Detect which cell encompasses the target text, then output its [X, Y] center coordinate. 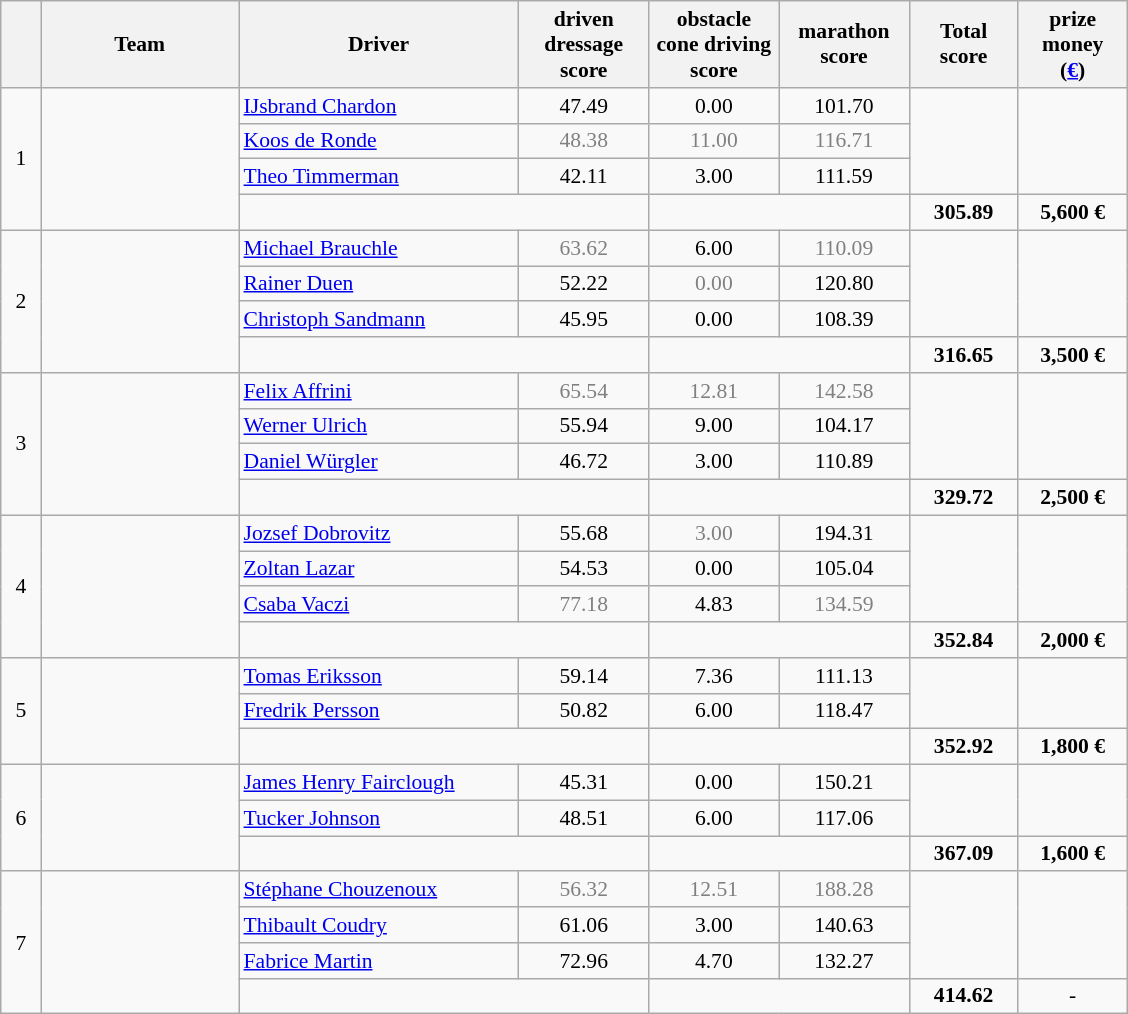
Rainer Duen [378, 284]
Zoltan Lazar [378, 569]
1,600 € [1072, 854]
Tomas Eriksson [378, 676]
Fredrik Persson [378, 711]
1 [21, 159]
140.63 [844, 925]
50.82 [584, 711]
56.32 [584, 890]
305.89 [964, 213]
Koos de Ronde [378, 141]
110.09 [844, 248]
116.71 [844, 141]
12.81 [714, 391]
7.36 [714, 676]
111.59 [844, 177]
117.06 [844, 818]
4 [21, 586]
3,500 € [1072, 355]
329.72 [964, 498]
Michael Brauchle [378, 248]
316.65 [964, 355]
63.62 [584, 248]
111.13 [844, 676]
77.18 [584, 605]
65.54 [584, 391]
48.38 [584, 141]
55.68 [584, 533]
- [1072, 996]
118.47 [844, 711]
IJsbrand Chardon [378, 106]
marathonscore [844, 44]
104.17 [844, 426]
414.62 [964, 996]
5,600 € [1072, 213]
52.22 [584, 284]
Fabrice Martin [378, 961]
45.31 [584, 783]
105.04 [844, 569]
367.09 [964, 854]
110.89 [844, 462]
188.28 [844, 890]
Daniel Würgler [378, 462]
9.00 [714, 426]
61.06 [584, 925]
108.39 [844, 320]
142.58 [844, 391]
352.92 [964, 747]
James Henry Fairclough [378, 783]
352.84 [964, 640]
45.95 [584, 320]
Stéphane Chouzenoux [378, 890]
12.51 [714, 890]
48.51 [584, 818]
Team [140, 44]
4.83 [714, 605]
prizemoney(€) [1072, 44]
Jozsef Dobrovitz [378, 533]
42.11 [584, 177]
driven dressagescore [584, 44]
55.94 [584, 426]
Csaba Vaczi [378, 605]
120.80 [844, 284]
6 [21, 818]
101.70 [844, 106]
Thibault Coudry [378, 925]
46.72 [584, 462]
47.49 [584, 106]
134.59 [844, 605]
Tucker Johnson [378, 818]
Werner Ulrich [378, 426]
7 [21, 943]
5 [21, 712]
132.27 [844, 961]
1,800 € [1072, 747]
4.70 [714, 961]
2,000 € [1072, 640]
59.14 [584, 676]
obstacle cone drivingscore [714, 44]
194.31 [844, 533]
72.96 [584, 961]
Theo Timmerman [378, 177]
11.00 [714, 141]
2 [21, 301]
150.21 [844, 783]
Totalscore [964, 44]
Christoph Sandmann [378, 320]
3 [21, 444]
Felix Affrini [378, 391]
2,500 € [1072, 498]
54.53 [584, 569]
Driver [378, 44]
